Pinpoint the cell where the given text exists, returning its [x, y] midpoint coordinate. 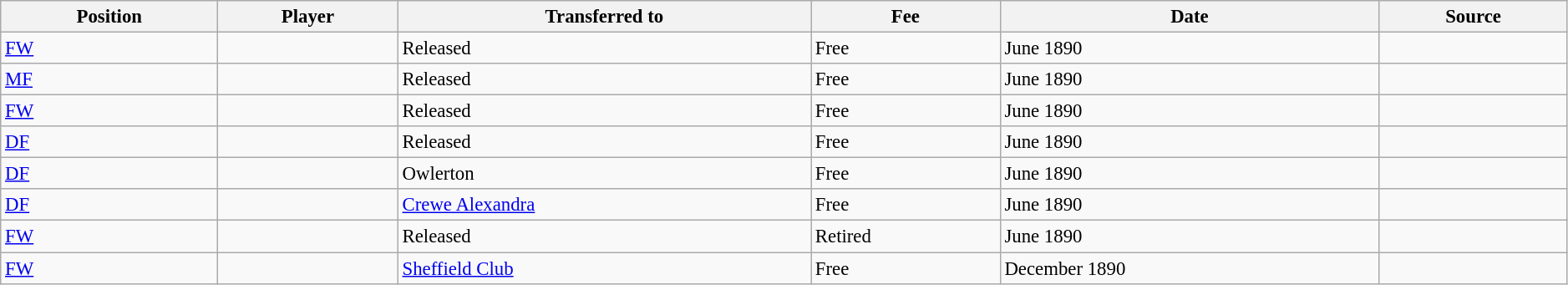
Date [1190, 17]
Position [109, 17]
Source [1474, 17]
Fee [906, 17]
Retired [906, 237]
Sheffield Club [604, 268]
Player [308, 17]
Owlerton [604, 174]
Transferred to [604, 17]
Crewe Alexandra [604, 205]
MF [109, 79]
December 1890 [1190, 268]
